Scan for the cell matching the given text and deliver its (x, y) coordinate at center. 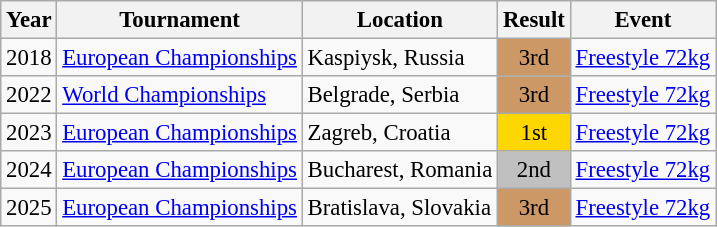
1st (534, 133)
Tournament (180, 20)
Bucharest, Romania (400, 170)
2024 (29, 170)
Event (642, 20)
Year (29, 20)
2022 (29, 95)
Belgrade, Serbia (400, 95)
Bratislava, Slovakia (400, 208)
Zagreb, Croatia (400, 133)
World Championships (180, 95)
2nd (534, 170)
2025 (29, 208)
Location (400, 20)
Kaspiysk, Russia (400, 58)
2023 (29, 133)
Result (534, 20)
2018 (29, 58)
